Scan for the cell matching the given text and deliver its [X, Y] coordinate at center. 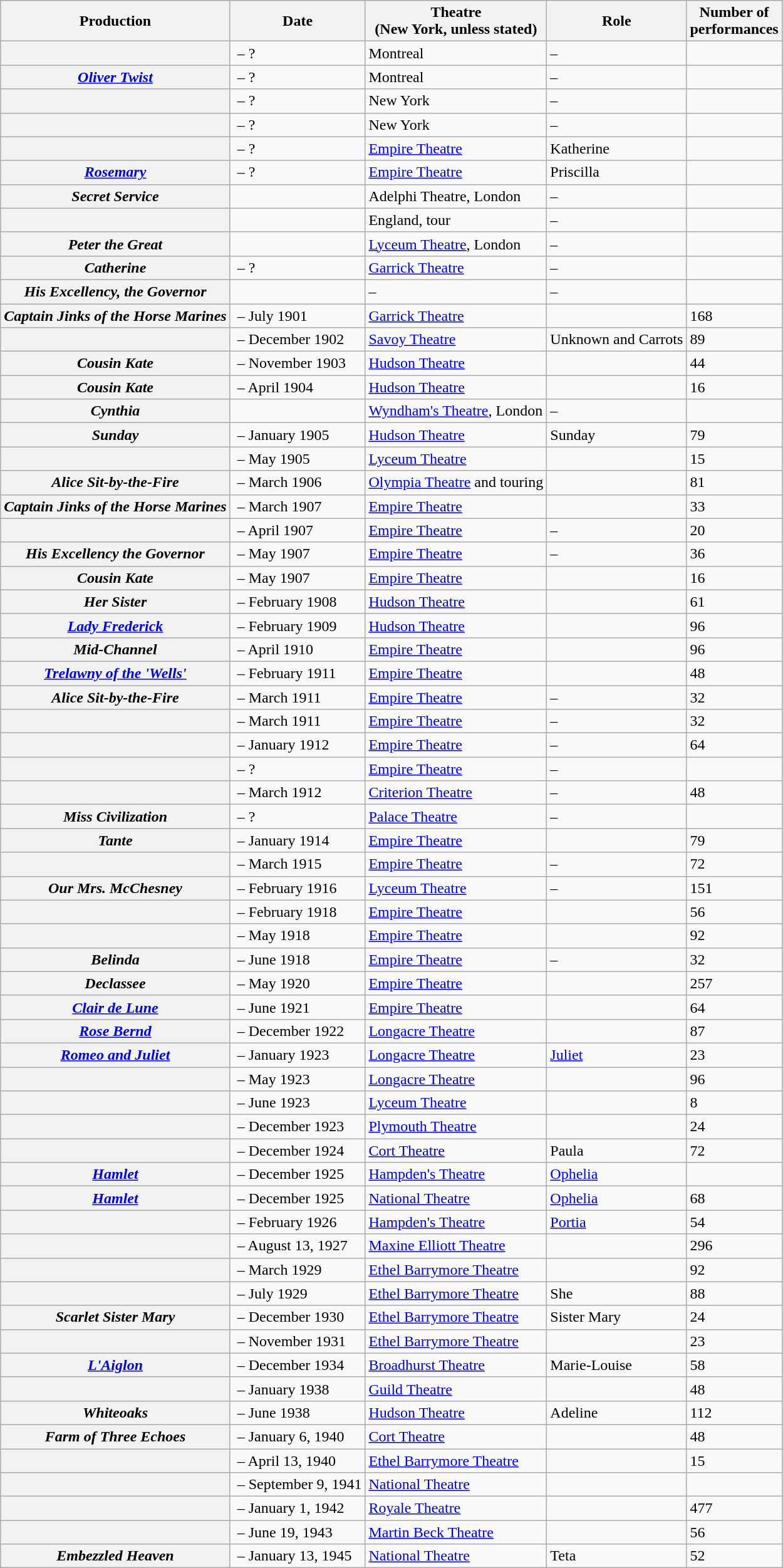
– December 1923 [298, 1127]
His Excellency the Governor [115, 554]
296 [734, 1246]
Number ofperformances [734, 21]
168 [734, 315]
– December 1902 [298, 340]
– March 1929 [298, 1270]
– May 1905 [298, 459]
– June 1921 [298, 1007]
– May 1923 [298, 1079]
Wyndham's Theatre, London [456, 411]
– December 1934 [298, 1365]
54 [734, 1222]
81 [734, 483]
Cynthia [115, 411]
36 [734, 554]
– April 1910 [298, 649]
She [616, 1294]
Farm of Three Echoes [115, 1436]
– November 1903 [298, 363]
Belinda [115, 959]
87 [734, 1031]
Rosemary [115, 172]
89 [734, 340]
Olympia Theatre and touring [456, 483]
– January 1938 [298, 1389]
44 [734, 363]
– December 1930 [298, 1317]
L'Aiglon [115, 1365]
Clair de Lune [115, 1007]
– February 1926 [298, 1222]
– January 1923 [298, 1055]
61 [734, 602]
Catherine [115, 268]
Juliet [616, 1055]
– April 1904 [298, 387]
Date [298, 21]
– March 1912 [298, 793]
Production [115, 21]
Romeo and Juliet [115, 1055]
– January 1914 [298, 840]
– November 1931 [298, 1341]
Embezzled Heaven [115, 1556]
– February 1918 [298, 912]
151 [734, 888]
Broadhurst Theatre [456, 1365]
Savoy Theatre [456, 340]
Theatre(New York, unless stated) [456, 21]
20 [734, 530]
Plymouth Theatre [456, 1127]
– January 1905 [298, 435]
Adeline [616, 1413]
Her Sister [115, 602]
Oliver Twist [115, 77]
Maxine Elliott Theatre [456, 1246]
– December 1924 [298, 1151]
– February 1911 [298, 673]
Palace Theatre [456, 817]
Guild Theatre [456, 1389]
Adelphi Theatre, London [456, 196]
Scarlet Sister Mary [115, 1317]
Katherine [616, 149]
– August 13, 1927 [298, 1246]
– September 9, 1941 [298, 1485]
Martin Beck Theatre [456, 1532]
– May 1918 [298, 936]
68 [734, 1198]
– April 1907 [298, 530]
– December 1922 [298, 1031]
– February 1916 [298, 888]
Teta [616, 1556]
Trelawny of the 'Wells' [115, 673]
33 [734, 506]
– June 1923 [298, 1103]
Whiteoaks [115, 1413]
– April 13, 1940 [298, 1461]
8 [734, 1103]
Sister Mary [616, 1317]
– March 1907 [298, 506]
257 [734, 983]
Marie-Louise [616, 1365]
His Excellency, the Governor [115, 291]
– July 1929 [298, 1294]
– January 1, 1942 [298, 1508]
– May 1920 [298, 983]
Paula [616, 1151]
Priscilla [616, 172]
Unknown and Carrots [616, 340]
58 [734, 1365]
Miss Civilization [115, 817]
112 [734, 1413]
Rose Bernd [115, 1031]
– March 1915 [298, 864]
88 [734, 1294]
Lyceum Theatre, London [456, 244]
– February 1908 [298, 602]
– January 13, 1945 [298, 1556]
– July 1901 [298, 315]
– June 1938 [298, 1413]
Our Mrs. McChesney [115, 888]
52 [734, 1556]
Portia [616, 1222]
Role [616, 21]
– January 1912 [298, 745]
– March 1906 [298, 483]
Peter the Great [115, 244]
Criterion Theatre [456, 793]
Mid-Channel [115, 649]
Tante [115, 840]
– January 6, 1940 [298, 1436]
Royale Theatre [456, 1508]
Secret Service [115, 196]
– February 1909 [298, 625]
– June 1918 [298, 959]
England, tour [456, 220]
– June 19, 1943 [298, 1532]
477 [734, 1508]
Lady Frederick [115, 625]
Declassee [115, 983]
